Return the [X, Y] coordinate for the center point of the cell that contains the specified text.  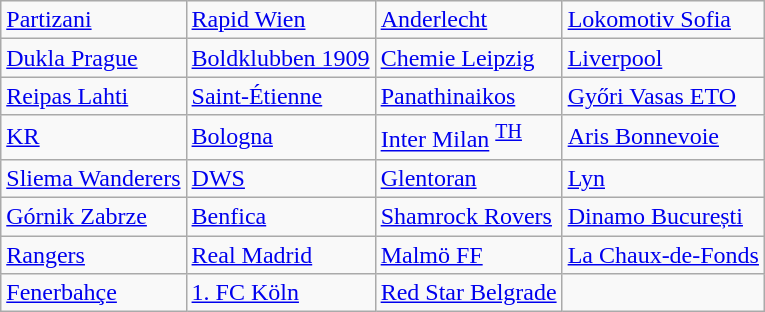
DWS [280, 178]
Inter Milan TH [468, 138]
Lyn [663, 178]
Fenerbahçe [94, 293]
1. FC Köln [280, 293]
Dinamo București [663, 217]
Győri Vasas ETO [663, 96]
Red Star Belgrade [468, 293]
Anderlecht [468, 20]
Real Madrid [280, 255]
Saint-Étienne [280, 96]
Benfica [280, 217]
Partizani [94, 20]
Chemie Leipzig [468, 58]
Aris Bonnevoie [663, 138]
Panathinaikos [468, 96]
Reipas Lahti [94, 96]
KR [94, 138]
Glentoran [468, 178]
Rapid Wien [280, 20]
Boldklubben 1909 [280, 58]
La Chaux-de-Fonds [663, 255]
Shamrock Rovers [468, 217]
Lokomotiv Sofia [663, 20]
Sliema Wanderers [94, 178]
Górnik Zabrze [94, 217]
Malmö FF [468, 255]
Bologna [280, 138]
Dukla Prague [94, 58]
Liverpool [663, 58]
Rangers [94, 255]
